For the text-containing cell, return its midpoint in [X, Y] coordinate format. 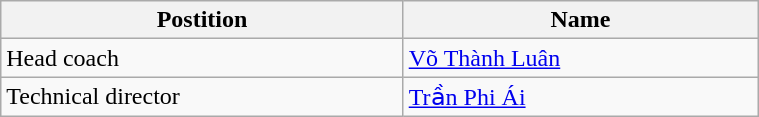
Postition [202, 20]
Technical director [202, 97]
Võ Thành Luân [580, 58]
Trần Phi Ái [580, 97]
Name [580, 20]
Head coach [202, 58]
